Find where the given text appears and provide that cell's center as (x, y) coordinate. 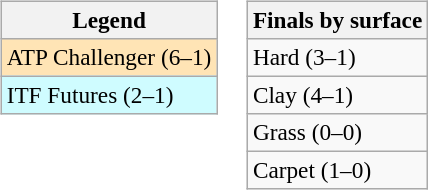
Grass (0–0) (337, 133)
Legend (108, 20)
Finals by surface (337, 20)
Hard (3–1) (337, 57)
Clay (4–1) (337, 95)
ATP Challenger (6–1) (108, 57)
ITF Futures (2–1) (108, 95)
Carpet (1–0) (337, 171)
